Pinpoint the cell where the given text exists, returning its [x, y] midpoint coordinate. 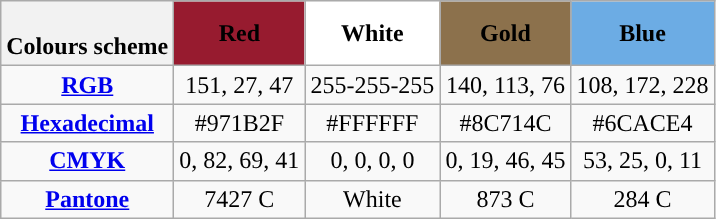
#FFFFFF [372, 123]
0, 82, 69, 41 [240, 161]
Colours scheme [88, 34]
Blue [642, 34]
0, 0, 0, 0 [372, 161]
284 C [642, 199]
0, 19, 46, 45 [506, 161]
RGB [88, 85]
140, 113, 76 [506, 85]
#971B2F [240, 123]
#6CACE4 [642, 123]
873 C [506, 199]
CMYK [88, 161]
#8C714C [506, 123]
Gold [506, 34]
7427 C [240, 199]
Hexadecimal [88, 123]
255-255-255 [372, 85]
151, 27, 47 [240, 85]
Pantone [88, 199]
Red [240, 34]
53, 25, 0, 11 [642, 161]
108, 172, 228 [642, 85]
